Return (x, y) of the center of cell containing provided text 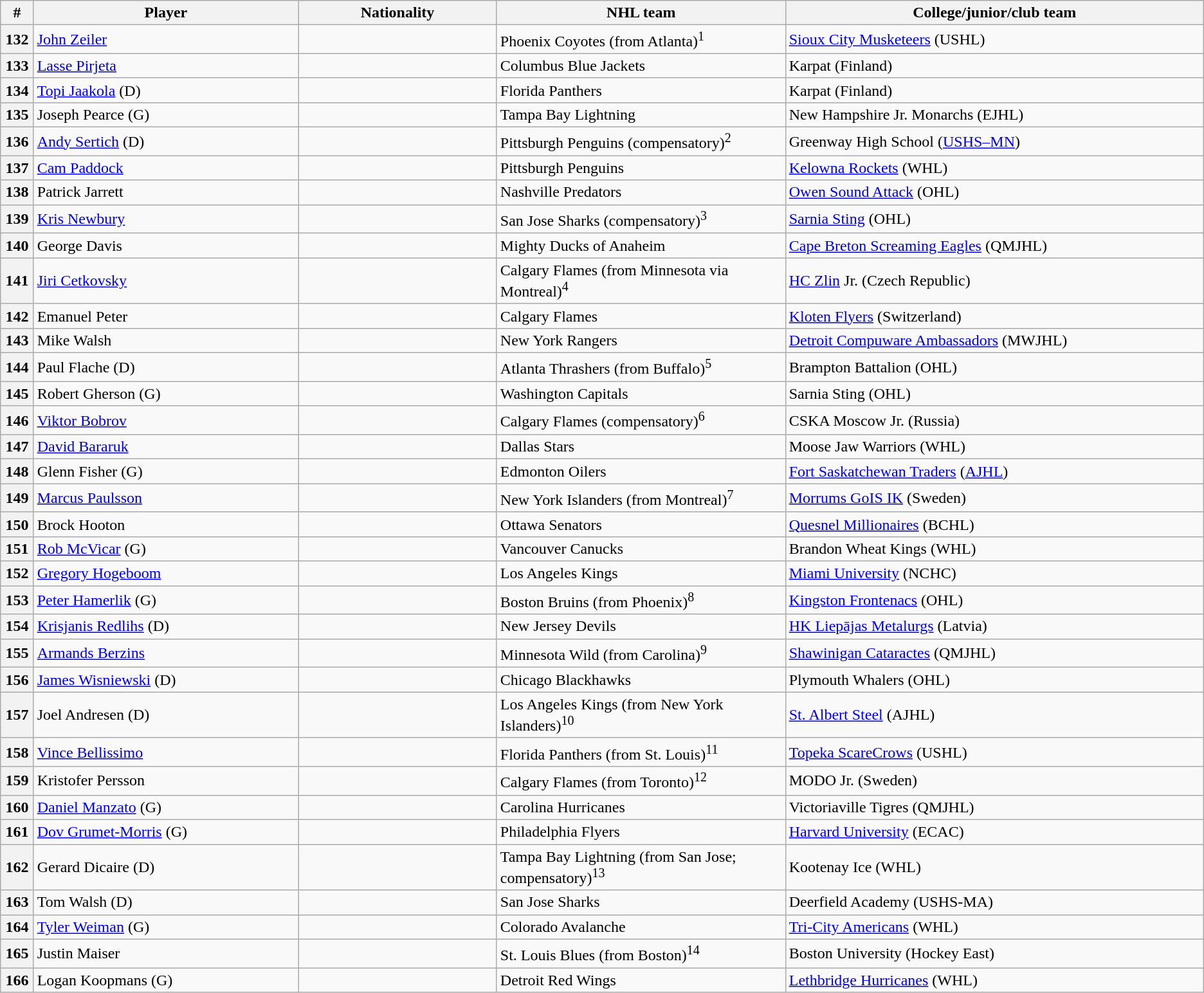
Vince Bellissimo (166, 752)
Colorado Avalanche (641, 927)
Krisjanis Redlihs (D) (166, 626)
Plymouth Whalers (OHL) (994, 680)
# (17, 13)
156 (17, 680)
134 (17, 90)
Washington Capitals (641, 394)
153 (17, 601)
141 (17, 281)
Boston Bruins (from Phoenix)8 (641, 601)
Edmonton Oilers (641, 471)
Kelowna Rockets (WHL) (994, 168)
Kloten Flyers (Switzerland) (994, 316)
Gerard Dicaire (D) (166, 868)
Ottawa Senators (641, 524)
Tyler Weiman (G) (166, 927)
143 (17, 340)
Calgary Flames (641, 316)
133 (17, 66)
157 (17, 715)
Player (166, 13)
Kootenay Ice (WHL) (994, 868)
Tri-City Americans (WHL) (994, 927)
Paul Flache (D) (166, 368)
164 (17, 927)
Miami University (NCHC) (994, 574)
Patrick Jarrett (166, 192)
Columbus Blue Jackets (641, 66)
Armands Berzins (166, 653)
Phoenix Coyotes (from Atlanta)1 (641, 40)
HC Zlin Jr. (Czech Republic) (994, 281)
140 (17, 246)
144 (17, 368)
James Wisniewski (D) (166, 680)
162 (17, 868)
136 (17, 141)
165 (17, 953)
148 (17, 471)
Cam Paddock (166, 168)
Calgary Flames (from Toronto)12 (641, 781)
Topeka ScareCrows (USHL) (994, 752)
Atlanta Thrashers (from Buffalo)5 (641, 368)
Boston University (Hockey East) (994, 953)
New York Islanders (from Montreal)7 (641, 498)
CSKA Moscow Jr. (Russia) (994, 421)
Minnesota Wild (from Carolina)9 (641, 653)
166 (17, 980)
Marcus Paulsson (166, 498)
Joseph Pearce (G) (166, 114)
Logan Koopmans (G) (166, 980)
Chicago Blackhawks (641, 680)
138 (17, 192)
Morrums GoIS IK (Sweden) (994, 498)
New Jersey Devils (641, 626)
Tampa Bay Lightning (641, 114)
Philadelphia Flyers (641, 832)
139 (17, 219)
Cape Breton Screaming Eagles (QMJHL) (994, 246)
Los Angeles Kings (641, 574)
152 (17, 574)
Emanuel Peter (166, 316)
Brampton Battalion (OHL) (994, 368)
Owen Sound Attack (OHL) (994, 192)
Florida Panthers (from St. Louis)11 (641, 752)
163 (17, 902)
Nationality (397, 13)
Rob McVicar (G) (166, 549)
Detroit Red Wings (641, 980)
Tom Walsh (D) (166, 902)
Brock Hooton (166, 524)
Greenway High School (USHS–MN) (994, 141)
Daniel Manzato (G) (166, 807)
St. Albert Steel (AJHL) (994, 715)
Fort Saskatchewan Traders (AJHL) (994, 471)
158 (17, 752)
Sioux City Musketeers (USHL) (994, 40)
Deerfield Academy (USHS-MA) (994, 902)
Dallas Stars (641, 447)
Jiri Cetkovsky (166, 281)
146 (17, 421)
HK Liepājas Metalurgs (Latvia) (994, 626)
New York Rangers (641, 340)
Kristofer Persson (166, 781)
160 (17, 807)
St. Louis Blues (from Boston)14 (641, 953)
Kris Newbury (166, 219)
John Zeiler (166, 40)
Justin Maiser (166, 953)
Mike Walsh (166, 340)
135 (17, 114)
San Jose Sharks (641, 902)
Gregory Hogeboom (166, 574)
MODO Jr. (Sweden) (994, 781)
Los Angeles Kings (from New York Islanders)10 (641, 715)
Pittsburgh Penguins (641, 168)
Detroit Compuware Ambassadors (MWJHL) (994, 340)
Calgary Flames (compensatory)6 (641, 421)
Harvard University (ECAC) (994, 832)
Victoriaville Tigres (QMJHL) (994, 807)
Pittsburgh Penguins (compensatory)2 (641, 141)
Peter Hamerlik (G) (166, 601)
132 (17, 40)
Brandon Wheat Kings (WHL) (994, 549)
Topi Jaakola (D) (166, 90)
Carolina Hurricanes (641, 807)
155 (17, 653)
Calgary Flames (from Minnesota via Montreal)4 (641, 281)
Andy Sertich (D) (166, 141)
154 (17, 626)
Shawinigan Cataractes (QMJHL) (994, 653)
145 (17, 394)
Tampa Bay Lightning (from San Jose; compensatory)13 (641, 868)
159 (17, 781)
Vancouver Canucks (641, 549)
Lasse Pirjeta (166, 66)
Mighty Ducks of Anaheim (641, 246)
Robert Gherson (G) (166, 394)
College/junior/club team (994, 13)
Lethbridge Hurricanes (WHL) (994, 980)
Nashville Predators (641, 192)
Dov Grumet-Morris (G) (166, 832)
147 (17, 447)
149 (17, 498)
New Hampshire Jr. Monarchs (EJHL) (994, 114)
Joel Andresen (D) (166, 715)
NHL team (641, 13)
Quesnel Millionaires (BCHL) (994, 524)
Kingston Frontenacs (OHL) (994, 601)
Florida Panthers (641, 90)
142 (17, 316)
Viktor Bobrov (166, 421)
Moose Jaw Warriors (WHL) (994, 447)
George Davis (166, 246)
137 (17, 168)
161 (17, 832)
Glenn Fisher (G) (166, 471)
150 (17, 524)
151 (17, 549)
San Jose Sharks (compensatory)3 (641, 219)
David Bararuk (166, 447)
